Provide the [x, y] coordinate of the cell's center where the given text is located.  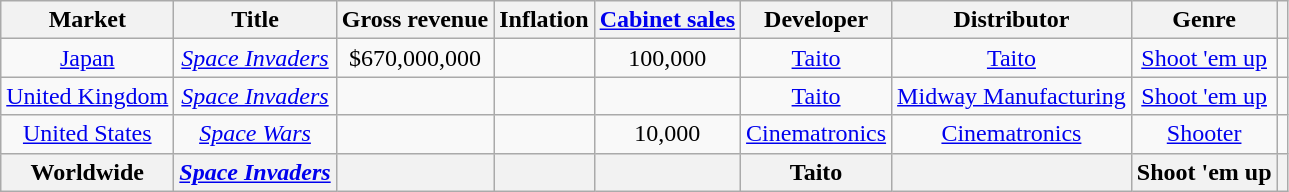
Genre [1204, 20]
Inflation [544, 20]
Shooter [1204, 134]
Midway Manufacturing [1012, 96]
Title [255, 20]
Japan [88, 58]
100,000 [667, 58]
Cabinet sales [667, 20]
Space Wars [255, 134]
Distributor [1012, 20]
10,000 [667, 134]
Developer [816, 20]
United Kingdom [88, 96]
$670,000,000 [415, 58]
United States [88, 134]
Worldwide [88, 172]
Gross revenue [415, 20]
Market [88, 20]
